Determine the (x, y) coordinate at the center of the cell enclosing the given text.  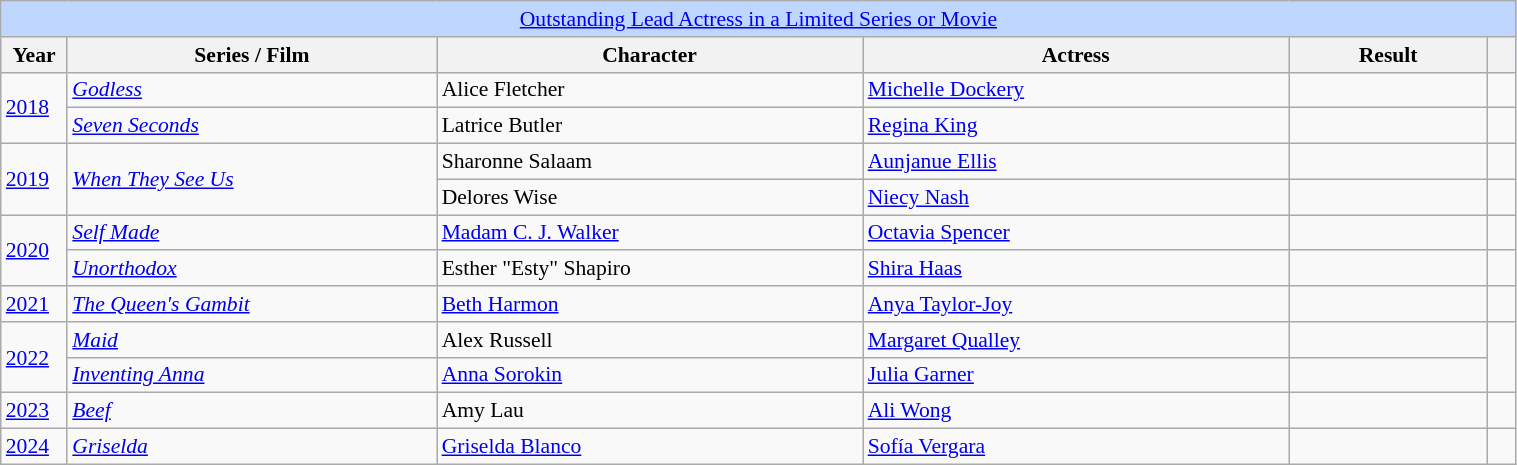
Sofía Vergara (1076, 447)
2021 (34, 304)
Character (650, 55)
Michelle Dockery (1076, 90)
Shira Haas (1076, 269)
2023 (34, 411)
Unorthodox (252, 269)
2019 (34, 180)
Sharonne Salaam (650, 162)
Latrice Butler (650, 126)
Octavia Spencer (1076, 233)
Self Made (252, 233)
Inventing Anna (252, 375)
Anna Sorokin (650, 375)
2018 (34, 108)
Amy Lau (650, 411)
2024 (34, 447)
2022 (34, 358)
Ali Wong (1076, 411)
Griselda Blanco (650, 447)
Esther "Esty" Shapiro (650, 269)
Madam C. J. Walker (650, 233)
Beth Harmon (650, 304)
Margaret Qualley (1076, 340)
Aunjanue Ellis (1076, 162)
Maid (252, 340)
Year (34, 55)
Beef (252, 411)
Result (1388, 55)
Anya Taylor-Joy (1076, 304)
The Queen's Gambit (252, 304)
Seven Seconds (252, 126)
2020 (34, 250)
Actress (1076, 55)
Series / Film (252, 55)
Godless (252, 90)
Alex Russell (650, 340)
Griselda (252, 447)
Julia Garner (1076, 375)
When They See Us (252, 180)
Delores Wise (650, 197)
Niecy Nash (1076, 197)
Outstanding Lead Actress in a Limited Series or Movie (758, 19)
Alice Fletcher (650, 90)
Regina King (1076, 126)
